Identify which cell holds the provided text, then report its (X, Y) central coordinate. 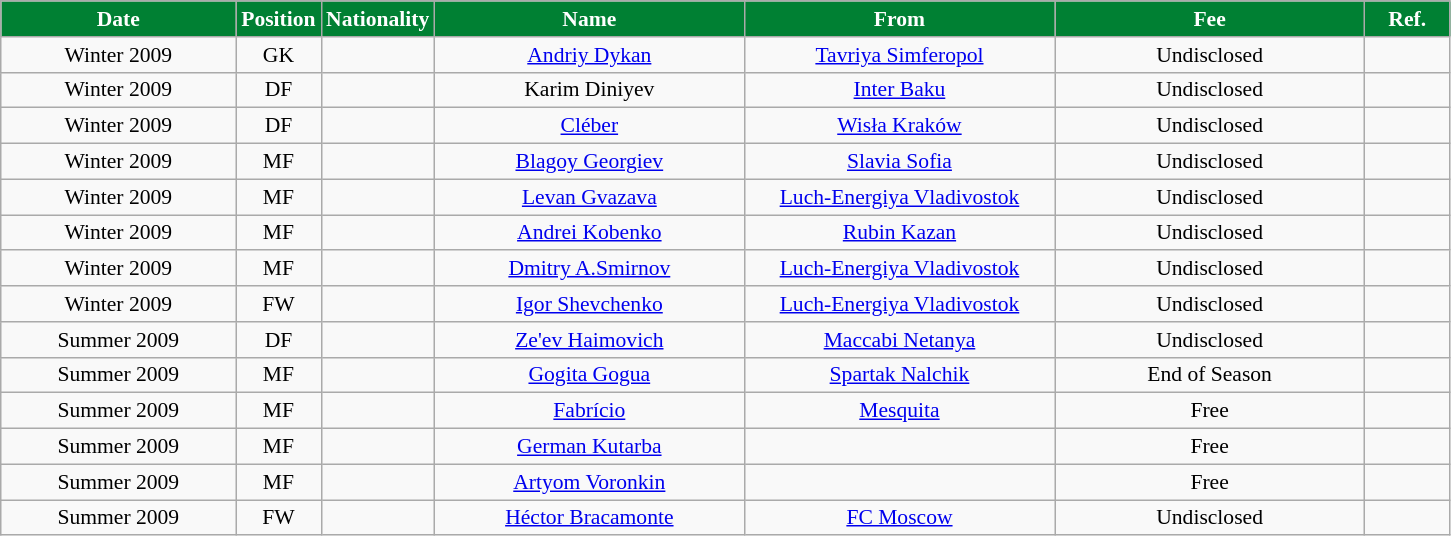
Ref. (1408, 19)
GK (278, 55)
Fabrício (589, 411)
German Kutarba (589, 447)
Inter Baku (899, 90)
Karim Diniyev (589, 90)
Tavriya Simferopol (899, 55)
Maccabi Netanya (899, 340)
Igor Shevchenko (589, 304)
Dmitry A.Smirnov (589, 269)
Name (589, 19)
Cléber (589, 126)
FC Moscow (899, 518)
Wisła Kraków (899, 126)
Andrei Kobenko (589, 233)
Gogita Gogua (589, 375)
Héctor Bracamonte (589, 518)
Mesquita (899, 411)
Nationality (378, 19)
From (899, 19)
Date (118, 19)
Andriy Dykan (589, 55)
End of Season (1210, 375)
Rubin Kazan (899, 233)
Levan Gvazava (589, 197)
Position (278, 19)
Ze'ev Haimovich (589, 340)
Spartak Nalchik (899, 375)
Artyom Voronkin (589, 482)
Blagoy Georgiev (589, 162)
Fee (1210, 19)
Slavia Sofia (899, 162)
